Return (X, Y) of the center of cell containing provided text 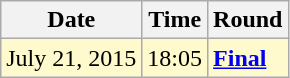
18:05 (175, 58)
Time (175, 20)
Date (72, 20)
Final (248, 58)
Round (248, 20)
July 21, 2015 (72, 58)
